Capture the cell that displays the provided text and extract its (X, Y) central coordinate. 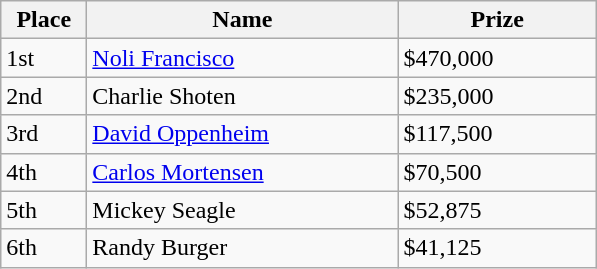
3rd (44, 134)
1st (44, 58)
$235,000 (498, 96)
$70,500 (498, 172)
Randy Burger (242, 248)
Prize (498, 20)
2nd (44, 96)
$41,125 (498, 248)
Carlos Mortensen (242, 172)
Name (242, 20)
$470,000 (498, 58)
Mickey Seagle (242, 210)
4th (44, 172)
5th (44, 210)
Noli Francisco (242, 58)
6th (44, 248)
Charlie Shoten (242, 96)
$52,875 (498, 210)
$117,500 (498, 134)
David Oppenheim (242, 134)
Place (44, 20)
